Pinpoint the cell where the given text exists, returning its [x, y] midpoint coordinate. 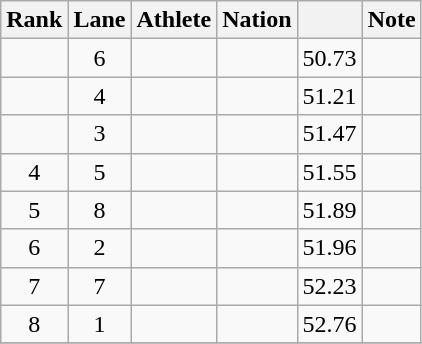
Rank [34, 20]
51.89 [330, 210]
Nation [257, 20]
3 [100, 134]
51.55 [330, 172]
1 [100, 324]
Note [392, 20]
Athlete [174, 20]
52.23 [330, 286]
51.47 [330, 134]
52.76 [330, 324]
50.73 [330, 58]
2 [100, 248]
51.96 [330, 248]
Lane [100, 20]
51.21 [330, 96]
